Locate the cell with the specified text and output its (x, y) center coordinate. 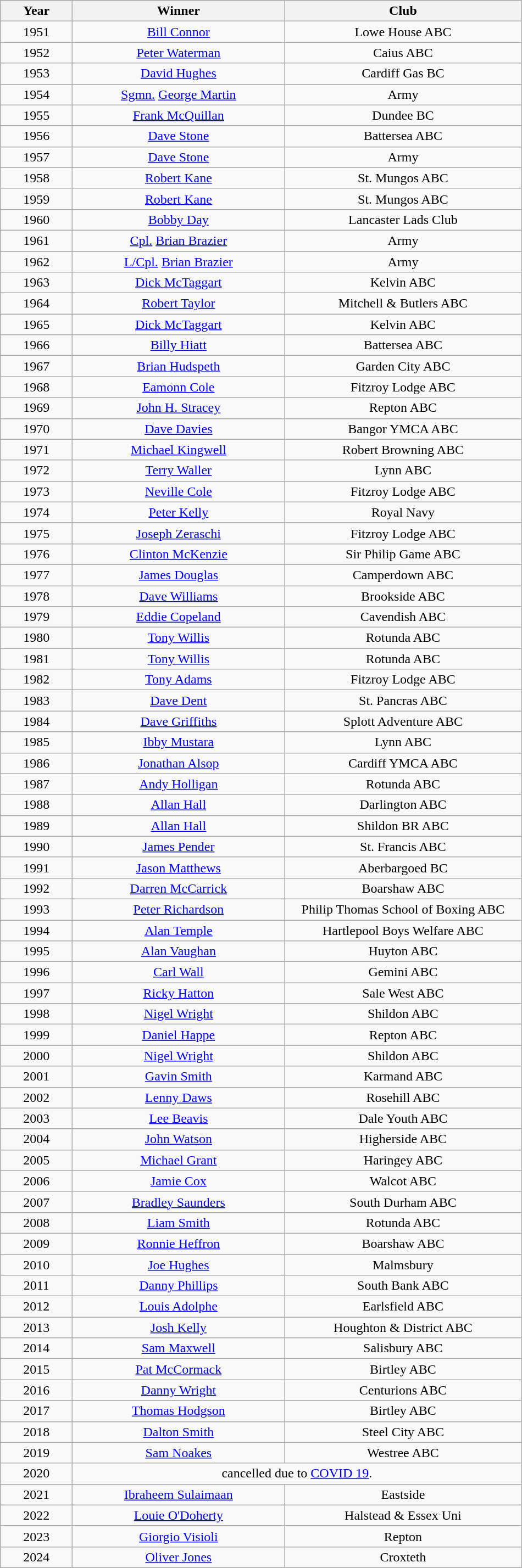
1983 (36, 701)
Clinton McKenzie (179, 554)
1979 (36, 617)
Ibby Mustara (179, 742)
Club (403, 11)
Sam Maxwell (179, 1348)
Centurions ABC (403, 1390)
2014 (36, 1348)
Haringey ABC (403, 1160)
2016 (36, 1390)
Sam Noakes (179, 1453)
1967 (36, 366)
Ronnie Heffron (179, 1244)
2018 (36, 1432)
Shildon BR ABC (403, 826)
Josh Kelly (179, 1328)
1975 (36, 533)
1959 (36, 199)
1992 (36, 888)
Alan Temple (179, 931)
Huyton ABC (403, 951)
Splott Adventure ABC (403, 721)
Cardiff Gas BC (403, 74)
2001 (36, 1077)
Peter Waterman (179, 53)
L/Cpl. Brian Brazier (179, 262)
1951 (36, 32)
Jonathan Alsop (179, 763)
Brookside ABC (403, 596)
Terry Waller (179, 471)
Westree ABC (403, 1453)
Sir Philip Game ABC (403, 554)
2020 (36, 1474)
Year (36, 11)
Ricky Hatton (179, 993)
1993 (36, 909)
Hartlepool Boys Welfare ABC (403, 931)
1962 (36, 262)
Salisbury ABC (403, 1348)
2024 (36, 1557)
St. Pancras ABC (403, 701)
1981 (36, 659)
1989 (36, 826)
2009 (36, 1244)
2004 (36, 1139)
1988 (36, 805)
1978 (36, 596)
1997 (36, 993)
Carl Wall (179, 972)
David Hughes (179, 74)
Dave Davies (179, 429)
Giorgio Visioli (179, 1536)
1955 (36, 115)
South Durham ABC (403, 1202)
1971 (36, 450)
1998 (36, 1014)
1966 (36, 345)
1970 (36, 429)
2012 (36, 1307)
James Douglas (179, 575)
Thomas Hodgson (179, 1411)
Dave Williams (179, 596)
Tony Adams (179, 680)
Dave Dent (179, 701)
Caius ABC (403, 53)
St. Francis ABC (403, 847)
Philip Thomas School of Boxing ABC (403, 909)
Bobby Day (179, 220)
1980 (36, 638)
Billy Hiatt (179, 345)
Dundee BC (403, 115)
2002 (36, 1097)
2023 (36, 1536)
Lowe House ABC (403, 32)
Eastside (403, 1494)
Mitchell & Butlers ABC (403, 304)
Louis Adolphe (179, 1307)
Bill Connor (179, 32)
1996 (36, 972)
Camperdown ABC (403, 575)
Royal Navy (403, 512)
Sgmn. George Martin (179, 94)
1994 (36, 931)
Walcot ABC (403, 1181)
2021 (36, 1494)
Louie O'Doherty (179, 1515)
Danny Phillips (179, 1286)
John H. Stracey (179, 408)
2015 (36, 1369)
Michael Grant (179, 1160)
Rosehill ABC (403, 1097)
1963 (36, 283)
Eddie Copeland (179, 617)
2006 (36, 1181)
1952 (36, 53)
Croxteth (403, 1557)
Frank McQuillan (179, 115)
1957 (36, 157)
Sale West ABC (403, 993)
Robert Browning ABC (403, 450)
2017 (36, 1411)
Lancaster Lads Club (403, 220)
Earlsfield ABC (403, 1307)
Alan Vaughan (179, 951)
1965 (36, 324)
Daniel Happe (179, 1035)
Michael Kingwell (179, 450)
South Bank ABC (403, 1286)
1974 (36, 512)
1961 (36, 240)
1985 (36, 742)
Dave Griffiths (179, 721)
1958 (36, 178)
Repton (403, 1536)
2003 (36, 1118)
2000 (36, 1056)
2011 (36, 1286)
1956 (36, 136)
2005 (36, 1160)
Robert Taylor (179, 304)
Liam Smith (179, 1223)
Danny Wright (179, 1390)
Jamie Cox (179, 1181)
Lenny Daws (179, 1097)
Jason Matthews (179, 867)
Joe Hughes (179, 1264)
Peter Richardson (179, 909)
cancelled due to COVID 19. (297, 1474)
1973 (36, 491)
Bangor YMCA ABC (403, 429)
Halstead & Essex Uni (403, 1515)
Cpl. Brian Brazier (179, 240)
Andy Holligan (179, 784)
Darlington ABC (403, 805)
Darren McCarrick (179, 888)
Pat McCormack (179, 1369)
2007 (36, 1202)
Higherside ABC (403, 1139)
Ibraheem Sulaimaan (179, 1494)
1968 (36, 387)
Steel City ABC (403, 1432)
1953 (36, 74)
1990 (36, 847)
1991 (36, 867)
1986 (36, 763)
John Watson (179, 1139)
Houghton & District ABC (403, 1328)
1982 (36, 680)
James Pender (179, 847)
Malmsbury (403, 1264)
Winner (179, 11)
2013 (36, 1328)
Brian Hudspeth (179, 366)
Cavendish ABC (403, 617)
Karmand ABC (403, 1077)
2022 (36, 1515)
1969 (36, 408)
1984 (36, 721)
Oliver Jones (179, 1557)
Lee Beavis (179, 1118)
Gemini ABC (403, 972)
1976 (36, 554)
1960 (36, 220)
Gavin Smith (179, 1077)
Bradley Saunders (179, 1202)
Dale Youth ABC (403, 1118)
2008 (36, 1223)
1954 (36, 94)
2010 (36, 1264)
Garden City ABC (403, 366)
1977 (36, 575)
Eamonn Cole (179, 387)
Aberbargoed BC (403, 867)
Dalton Smith (179, 1432)
1964 (36, 304)
1987 (36, 784)
1972 (36, 471)
1995 (36, 951)
1999 (36, 1035)
Cardiff YMCA ABC (403, 763)
Neville Cole (179, 491)
2019 (36, 1453)
Peter Kelly (179, 512)
Joseph Zeraschi (179, 533)
